Pinpoint the cell where the given text exists, returning its (x, y) midpoint coordinate. 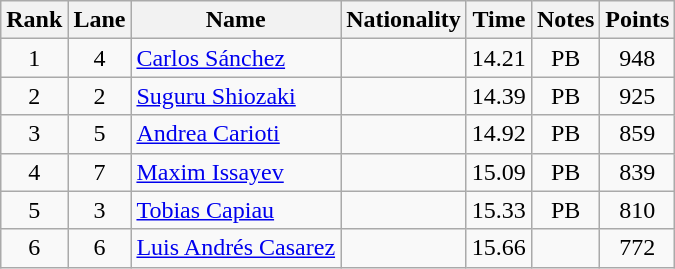
7 (100, 172)
Nationality (404, 20)
925 (638, 96)
15.33 (498, 210)
14.21 (498, 58)
15.66 (498, 248)
Time (498, 20)
Maxim Issayev (236, 172)
1 (34, 58)
810 (638, 210)
15.09 (498, 172)
Carlos Sánchez (236, 58)
Lane (100, 20)
Suguru Shiozaki (236, 96)
Points (638, 20)
Notes (565, 20)
772 (638, 248)
Name (236, 20)
14.92 (498, 134)
Luis Andrés Casarez (236, 248)
Tobias Capiau (236, 210)
839 (638, 172)
859 (638, 134)
Andrea Carioti (236, 134)
948 (638, 58)
14.39 (498, 96)
Rank (34, 20)
